Locate the cell with the specified text and output its (x, y) center coordinate. 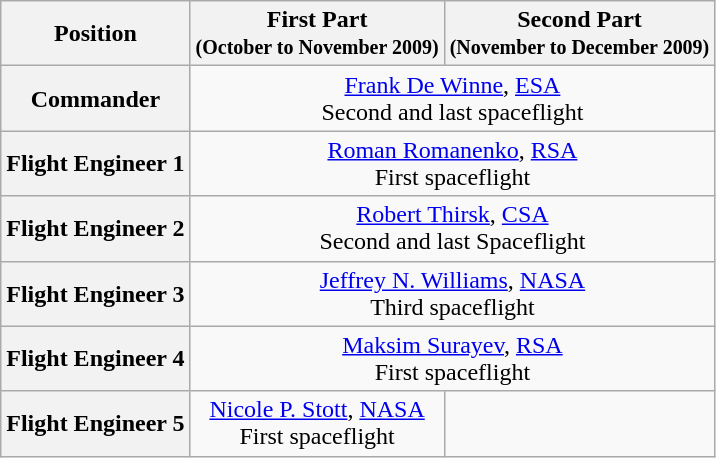
Maksim Surayev, RSAFirst spaceflight (452, 358)
Nicole P. Stott, NASAFirst spaceflight (317, 424)
Flight Engineer 3 (96, 294)
First Part(October to November 2009) (317, 34)
Flight Engineer 2 (96, 228)
Flight Engineer 5 (96, 424)
Roman Romanenko, RSAFirst spaceflight (452, 164)
Commander (96, 98)
Jeffrey N. Williams, NASAThird spaceflight (452, 294)
Flight Engineer 4 (96, 358)
Position (96, 34)
Robert Thirsk, CSASecond and last Spaceflight (452, 228)
Flight Engineer 1 (96, 164)
Second Part(November to December 2009) (580, 34)
Frank De Winne, ESASecond and last spaceflight (452, 98)
